Detect which cell encompasses the target text, then output its [x, y] center coordinate. 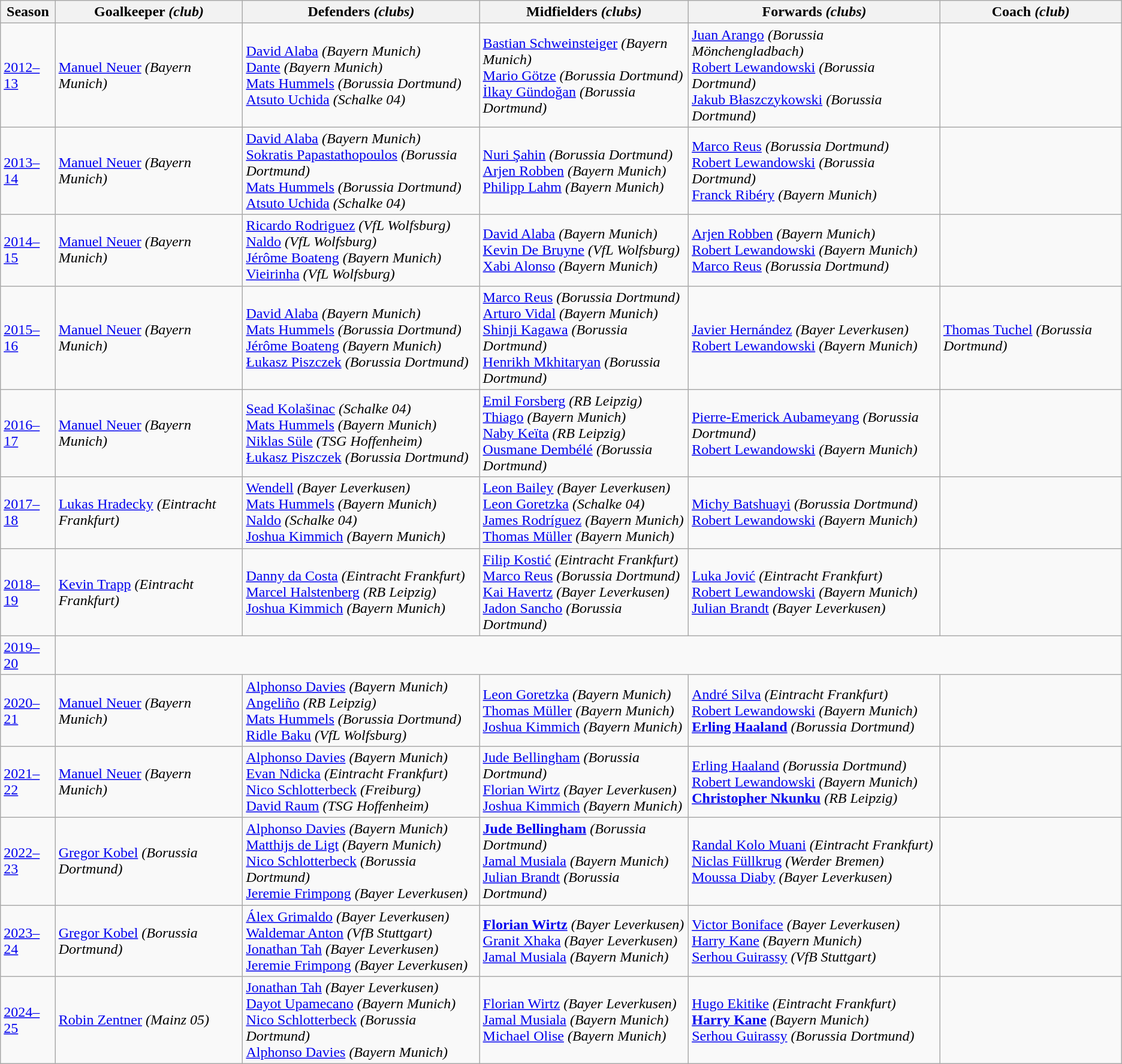
Emil Forsberg (RB Leipzig) Thiago (Bayern Munich) Naby Keïta (RB Leipzig) Ousmane Dembélé (Borussia Dortmund) [584, 433]
Lukas Hradecky (Eintracht Frankfurt) [149, 513]
2020–21 [28, 711]
Florian Wirtz (Bayer Leverkusen) Jamal Musiala (Bayern Munich) Michael Olise (Bayern Munich) [584, 1020]
Alphonso Davies (Bayern Munich) Angeliño (RB Leipzig) Mats Hummels (Borussia Dortmund) Ridle Baku (VfL Wolfsburg) [361, 711]
David Alaba (Bayern Munich) Dante (Bayern Munich) Mats Hummels (Borussia Dortmund) Atsuto Uchida (Schalke 04) [361, 75]
Wendell (Bayer Leverkusen) Mats Hummels (Bayern Munich) Naldo (Schalke 04) Joshua Kimmich (Bayern Munich) [361, 513]
Sead Kolašinac (Schalke 04) Mats Hummels (Bayern Munich) Niklas Süle (TSG Hoffenheim) Łukasz Piszczek (Borussia Dortmund) [361, 433]
David Alaba (Bayern Munich) Kevin De Bruyne (VfL Wolfsburg) Xabi Alonso (Bayern Munich) [584, 250]
Midfielders (clubs) [584, 12]
2022–23 [28, 861]
Arjen Robben (Bayern Munich) Robert Lewandowski (Bayern Munich) Marco Reus (Borussia Dortmund) [815, 250]
Javier Hernández (Bayer Leverkusen) Robert Lewandowski (Bayern Munich) [815, 338]
Ricardo Rodriguez (VfL Wolfsburg) Naldo (VfL Wolfsburg) Jérôme Boateng (Bayern Munich) Vieirinha (VfL Wolfsburg) [361, 250]
2014–15 [28, 250]
2021–22 [28, 781]
Forwards (clubs) [815, 12]
Marco Reus (Borussia Dortmund) Arturo Vidal (Bayern Munich) Shinji Kagawa (Borussia Dortmund) Henrikh Mkhitaryan (Borussia Dortmund) [584, 338]
2024–25 [28, 1020]
Danny da Costa (Eintracht Frankfurt) Marcel Halstenberg (RB Leipzig) Joshua Kimmich (Bayern Munich) [361, 592]
Bastian Schweinsteiger (Bayern Munich) Mario Götze (Borussia Dortmund) İlkay Gündoğan (Borussia Dortmund) [584, 75]
2013–14 [28, 171]
Robin Zentner (Mainz 05) [149, 1020]
David Alaba (Bayern Munich) Mats Hummels (Borussia Dortmund) Jérôme Boateng (Bayern Munich) Łukasz Piszczek (Borussia Dortmund) [361, 338]
Jude Bellingham (Borussia Dortmund) Jamal Musiala (Bayern Munich) Julian Brandt (Borussia Dortmund) [584, 861]
2018–19 [28, 592]
Pierre-Emerick Aubameyang (Borussia Dortmund) Robert Lewandowski (Bayern Munich) [815, 433]
Alphonso Davies (Bayern Munich) Matthijs de Ligt (Bayern Munich) Nico Schlotterbeck (Borussia Dortmund) Jeremie Frimpong (Bayer Leverkusen) [361, 861]
Leon Goretzka (Bayern Munich) Thomas Müller (Bayern Munich) Joshua Kimmich (Bayern Munich) [584, 711]
André Silva (Eintracht Frankfurt) Robert Lewandowski (Bayern Munich) Erling Haaland (Borussia Dortmund) [815, 711]
Florian Wirtz (Bayer Leverkusen) Granit Xhaka (Bayer Leverkusen) Jamal Musiala (Bayern Munich) [584, 941]
Michy Batshuayi (Borussia Dortmund) Robert Lewandowski (Bayern Munich) [815, 513]
Coach (club) [1031, 12]
Season [28, 12]
Leon Bailey (Bayer Leverkusen) Leon Goretzka (Schalke 04) James Rodríguez (Bayern Munich) Thomas Müller (Bayern Munich) [584, 513]
2015–16 [28, 338]
Defenders (clubs) [361, 12]
Luka Jović (Eintracht Frankfurt) Robert Lewandowski (Bayern Munich) Julian Brandt (Bayer Leverkusen) [815, 592]
2012–13 [28, 75]
Victor Boniface (Bayer Leverkusen) Harry Kane (Bayern Munich) Serhou Guirassy (VfB Stuttgart) [815, 941]
Goalkeeper (club) [149, 12]
Hugo Ekitike (Eintracht Frankfurt) Harry Kane (Bayern Munich) Serhou Guirassy (Borussia Dortmund) [815, 1020]
Alphonso Davies (Bayern Munich) Evan Ndicka (Eintracht Frankfurt) Nico Schlotterbeck (Freiburg) David Raum (TSG Hoffenheim) [361, 781]
2016–17 [28, 433]
2017–18 [28, 513]
Kevin Trapp (Eintracht Frankfurt) [149, 592]
Filip Kostić (Eintracht Frankfurt) Marco Reus (Borussia Dortmund) Kai Havertz (Bayer Leverkusen) Jadon Sancho (Borussia Dortmund) [584, 592]
2023–24 [28, 941]
2019–20 [28, 655]
Marco Reus (Borussia Dortmund) Robert Lewandowski (Borussia Dortmund) Franck Ribéry (Bayern Munich) [815, 171]
Jude Bellingham (Borussia Dortmund) Florian Wirtz (Bayer Leverkusen) Joshua Kimmich (Bayern Munich) [584, 781]
Erling Haaland (Borussia Dortmund) Robert Lewandowski (Bayern Munich) Christopher Nkunku (RB Leipzig) [815, 781]
Jonathan Tah (Bayer Leverkusen) Dayot Upamecano (Bayern Munich) Nico Schlotterbeck (Borussia Dortmund) Alphonso Davies (Bayern Munich) [361, 1020]
Thomas Tuchel (Borussia Dortmund) [1031, 338]
David Alaba (Bayern Munich) Sokratis Papastathopoulos (Borussia Dortmund) Mats Hummels (Borussia Dortmund) Atsuto Uchida (Schalke 04) [361, 171]
Álex Grimaldo (Bayer Leverkusen) Waldemar Anton (VfB Stuttgart) Jonathan Tah (Bayer Leverkusen) Jeremie Frimpong (Bayer Leverkusen) [361, 941]
Randal Kolo Muani (Eintracht Frankfurt) Niclas Füllkrug (Werder Bremen) Moussa Diaby (Bayer Leverkusen) [815, 861]
Nuri Şahin (Borussia Dortmund) Arjen Robben (Bayern Munich) Philipp Lahm (Bayern Munich) [584, 171]
Juan Arango (Borussia Mönchengladbach) Robert Lewandowski (Borussia Dortmund) Jakub Błaszczykowski (Borussia Dortmund) [815, 75]
